From the cell containing the given text, extract its center point as [X, Y] coordinate. 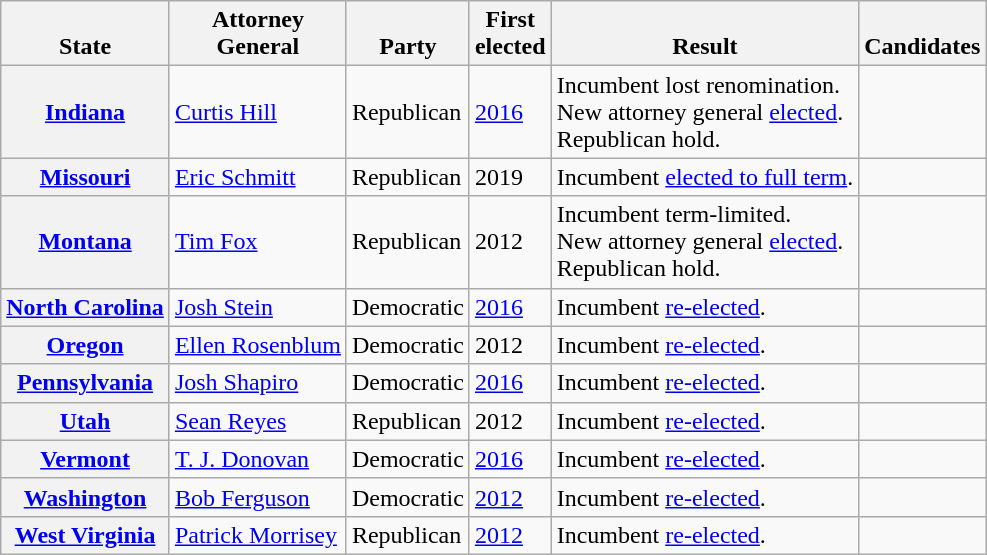
Firstelected [510, 34]
Montana [86, 242]
Ellen Rosenblum [258, 345]
Josh Stein [258, 307]
AttorneyGeneral [258, 34]
Missouri [86, 177]
Sean Reyes [258, 421]
Tim Fox [258, 242]
Indiana [86, 112]
Curtis Hill [258, 112]
Incumbent lost renomination.New attorney general elected.Republican hold. [705, 112]
Candidates [922, 34]
Party [408, 34]
Pennsylvania [86, 383]
West Virginia [86, 535]
Vermont [86, 459]
Result [705, 34]
Incumbent elected to full term. [705, 177]
2019 [510, 177]
Eric Schmitt [258, 177]
Patrick Morrisey [258, 535]
Oregon [86, 345]
North Carolina [86, 307]
Josh Shapiro [258, 383]
Incumbent term-limited.New attorney general elected.Republican hold. [705, 242]
T. J. Donovan [258, 459]
Bob Ferguson [258, 497]
State [86, 34]
Utah [86, 421]
Washington [86, 497]
